Locate the cell with the specified text and output its [x, y] center coordinate. 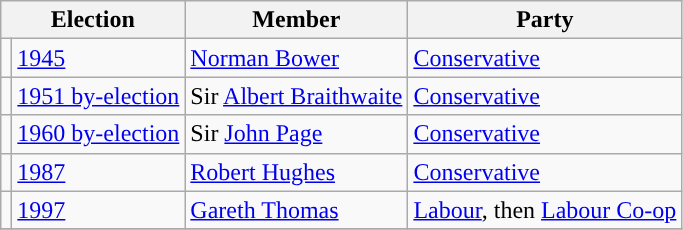
Election [93, 20]
1960 by-election [98, 134]
1951 by-election [98, 96]
Robert Hughes [296, 172]
Party [545, 20]
1987 [98, 172]
Labour, then Labour Co-op [545, 210]
Member [296, 20]
Gareth Thomas [296, 210]
Sir John Page [296, 134]
Sir Albert Braithwaite [296, 96]
1945 [98, 58]
1997 [98, 210]
Norman Bower [296, 58]
